Identify which cell holds the provided text, then report its (X, Y) central coordinate. 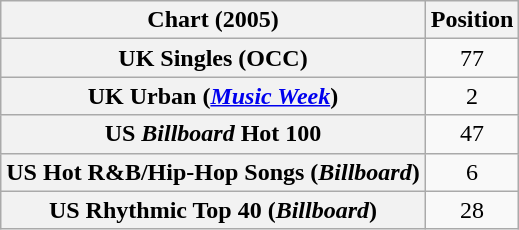
Chart (2005) (213, 20)
US Billboard Hot 100 (213, 134)
28 (472, 210)
2 (472, 96)
UK Urban (Music Week) (213, 96)
47 (472, 134)
Position (472, 20)
6 (472, 172)
US Rhythmic Top 40 (Billboard) (213, 210)
77 (472, 58)
US Hot R&B/Hip-Hop Songs (Billboard) (213, 172)
UK Singles (OCC) (213, 58)
